From the cell containing the given text, extract its center point as (x, y) coordinate. 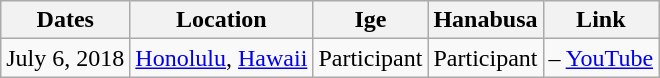
Hanabusa (486, 20)
Dates (66, 20)
Link (601, 20)
July 6, 2018 (66, 58)
Ige (370, 20)
Location (222, 20)
– YouTube (601, 58)
Honolulu, Hawaii (222, 58)
